Locate the cell with the specified text and output its [x, y] center coordinate. 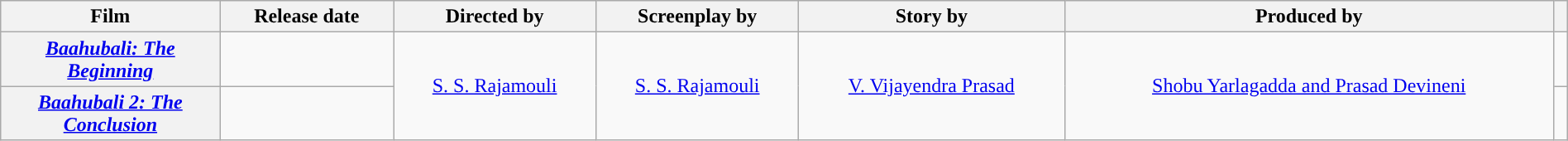
Baahubali: The Beginning [111, 60]
Film [111, 17]
Shobu Yarlagadda and Prasad Devineni [1308, 86]
Release date [307, 17]
Story by [931, 17]
Screenplay by [698, 17]
Produced by [1308, 17]
Directed by [495, 17]
Baahubali 2: The Conclusion [111, 113]
V. Vijayendra Prasad [931, 86]
